Return the (x, y) coordinate for the center point of the cell that contains the specified text.  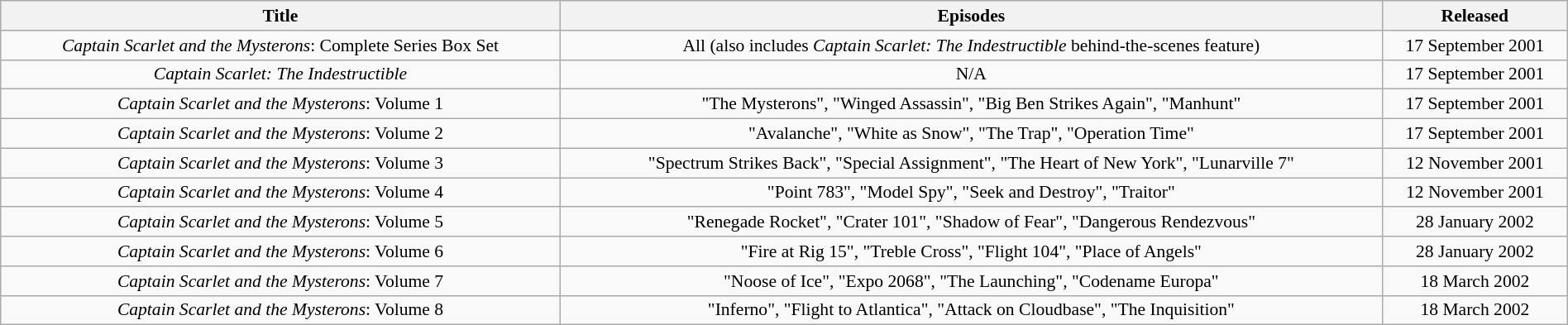
"Inferno", "Flight to Atlantica", "Attack on Cloudbase", "The Inquisition" (971, 310)
Captain Scarlet and the Mysterons: Volume 8 (280, 310)
All (also includes Captain Scarlet: The Indestructible behind-the-scenes feature) (971, 45)
Released (1475, 16)
Captain Scarlet and the Mysterons: Volume 7 (280, 281)
Captain Scarlet and the Mysterons: Complete Series Box Set (280, 45)
"Noose of Ice", "Expo 2068", "The Launching", "Codename Europa" (971, 281)
"Renegade Rocket", "Crater 101", "Shadow of Fear", "Dangerous Rendezvous" (971, 222)
N/A (971, 74)
"Fire at Rig 15", "Treble Cross", "Flight 104", "Place of Angels" (971, 251)
Captain Scarlet and the Mysterons: Volume 4 (280, 193)
Captain Scarlet and the Mysterons: Volume 5 (280, 222)
Episodes (971, 16)
"Point 783", "Model Spy", "Seek and Destroy", "Traitor" (971, 193)
Captain Scarlet and the Mysterons: Volume 1 (280, 104)
Captain Scarlet and the Mysterons: Volume 3 (280, 163)
Captain Scarlet and the Mysterons: Volume 2 (280, 134)
Captain Scarlet and the Mysterons: Volume 6 (280, 251)
"Avalanche", "White as Snow", "The Trap", "Operation Time" (971, 134)
Captain Scarlet: The Indestructible (280, 74)
Title (280, 16)
"The Mysterons", "Winged Assassin", "Big Ben Strikes Again", "Manhunt" (971, 104)
"Spectrum Strikes Back", "Special Assignment", "The Heart of New York", "Lunarville 7" (971, 163)
